Identify which cell holds the provided text, then report its (x, y) central coordinate. 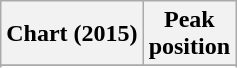
Peak position (189, 34)
Chart (2015) (72, 34)
